Pinpoint the cell where the given text exists, returning its [X, Y] midpoint coordinate. 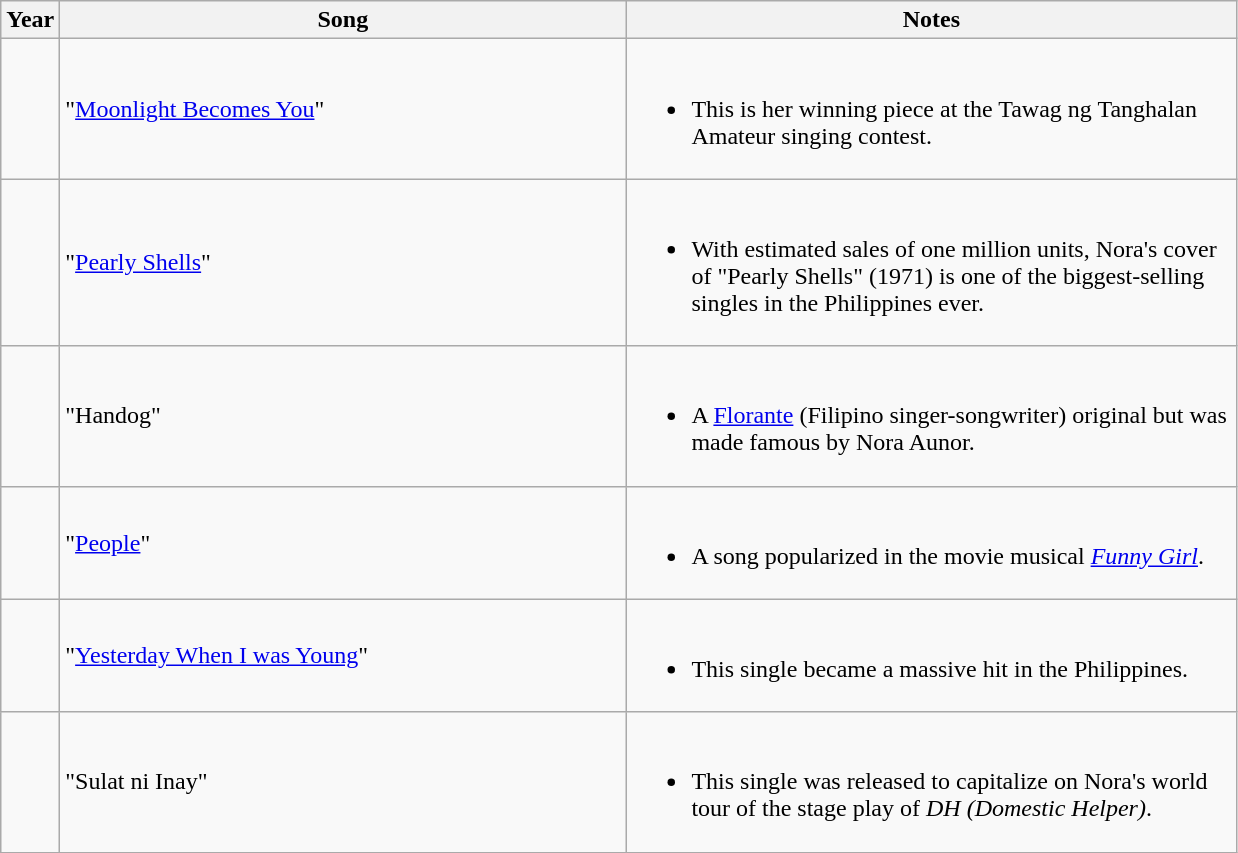
Notes [932, 20]
"Moonlight Becomes You" [343, 109]
"Yesterday When I was Young" [343, 656]
Year [30, 20]
A song popularized in the movie musical Funny Girl. [932, 542]
"Handog" [343, 416]
This single was released to capitalize on Nora's world tour of the stage play of DH (Domestic Helper). [932, 782]
This is her winning piece at the Tawag ng Tanghalan Amateur singing contest. [932, 109]
A Florante (Filipino singer-songwriter) original but was made famous by Nora Aunor. [932, 416]
"Pearly Shells" [343, 262]
This single became a massive hit in the Philippines. [932, 656]
"People" [343, 542]
With estimated sales of one million units, Nora's cover of "Pearly Shells" (1971) is one of the biggest-selling singles in the Philippines ever. [932, 262]
"Sulat ni Inay" [343, 782]
Song [343, 20]
